Detect which cell encompasses the target text, then output its (X, Y) center coordinate. 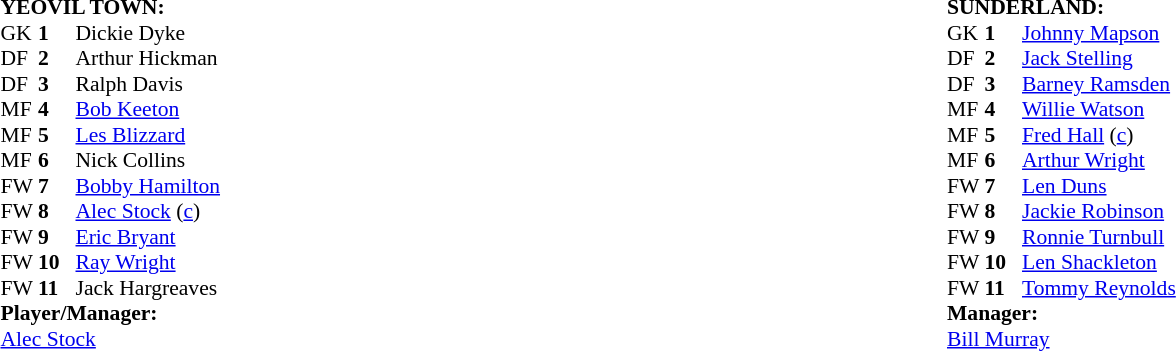
Jackie Robinson (1099, 211)
Nick Collins (148, 161)
Bob Keeton (148, 109)
Bobby Hamilton (148, 186)
Alec Stock (c) (148, 211)
Dickie Dyke (148, 33)
Len Duns (1099, 186)
Ronnie Turnbull (1099, 237)
Arthur Wright (1099, 161)
Les Blizzard (148, 135)
Eric Bryant (148, 237)
Len Shackleton (1099, 263)
Jack Stelling (1099, 59)
Johnny Mapson (1099, 33)
Willie Watson (1099, 109)
Ralph Davis (148, 84)
Barney Ramsden (1099, 84)
Ray Wright (148, 263)
Arthur Hickman (148, 59)
Jack Hargreaves (148, 288)
Tommy Reynolds (1099, 288)
Player/Manager: (110, 313)
Fred Hall (c) (1099, 135)
Manager: (1062, 313)
